Extract the (X, Y) coordinate from the center of the cell holding the provided text.  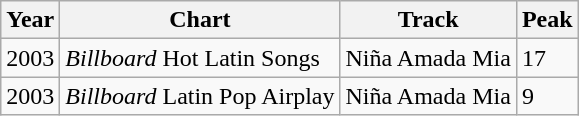
17 (547, 58)
Peak (547, 20)
Chart (200, 20)
Track (428, 20)
Billboard Hot Latin Songs (200, 58)
9 (547, 96)
Billboard Latin Pop Airplay (200, 96)
Year (30, 20)
